Find where the given text appears and provide that cell's center as [X, Y] coordinate. 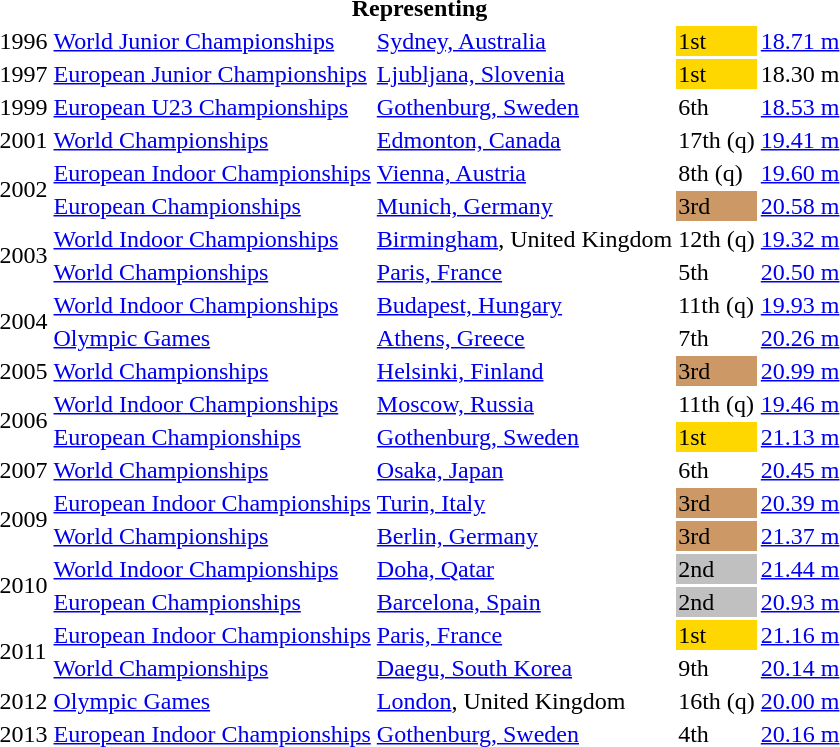
World Junior Championships [212, 41]
Berlin, Germany [524, 536]
Daegu, South Korea [524, 668]
Ljubljana, Slovenia [524, 74]
5th [717, 272]
European U23 Championships [212, 107]
9th [717, 668]
Athens, Greece [524, 338]
Turin, Italy [524, 503]
London, United Kingdom [524, 701]
Helsinki, Finland [524, 371]
Sydney, Australia [524, 41]
Munich, Germany [524, 206]
7th [717, 338]
16th (q) [717, 701]
17th (q) [717, 140]
12th (q) [717, 239]
Moscow, Russia [524, 404]
European Junior Championships [212, 74]
Barcelona, Spain [524, 602]
Birmingham, United Kingdom [524, 239]
8th (q) [717, 173]
Osaka, Japan [524, 470]
Vienna, Austria [524, 173]
Budapest, Hungary [524, 305]
Edmonton, Canada [524, 140]
Doha, Qatar [524, 569]
